Output the (X, Y) coordinate of the center of the cell containing the given text.  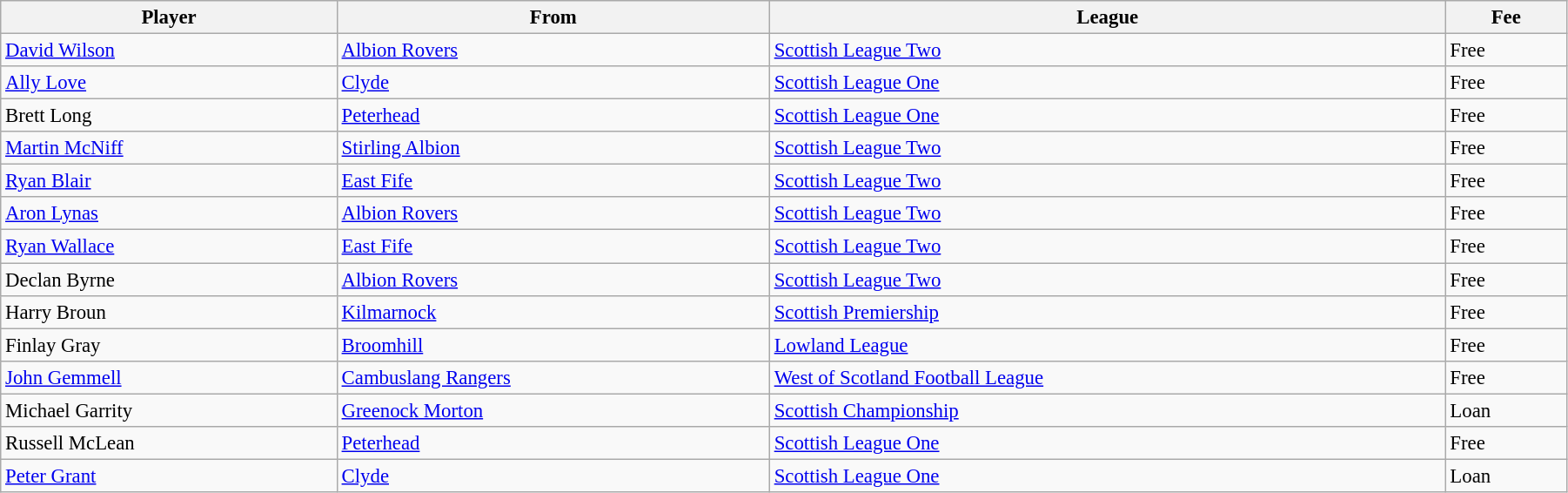
Russell McLean (169, 443)
Brett Long (169, 116)
John Gemmell (169, 377)
Greenock Morton (553, 410)
Peter Grant (169, 476)
Stirling Albion (553, 148)
Player (169, 17)
Michael Garrity (169, 410)
David Wilson (169, 51)
League (1107, 17)
Declan Byrne (169, 280)
Scottish Championship (1107, 410)
Ally Love (169, 83)
From (553, 17)
Ryan Wallace (169, 246)
Broomhill (553, 345)
Harry Broun (169, 312)
Martin McNiff (169, 148)
Lowland League (1107, 345)
Cambuslang Rangers (553, 377)
Finlay Gray (169, 345)
Aron Lynas (169, 213)
Kilmarnock (553, 312)
Fee (1505, 17)
Ryan Blair (169, 181)
Scottish Premiership (1107, 312)
West of Scotland Football League (1107, 377)
